Scan for the cell matching the given text and deliver its [X, Y] coordinate at center. 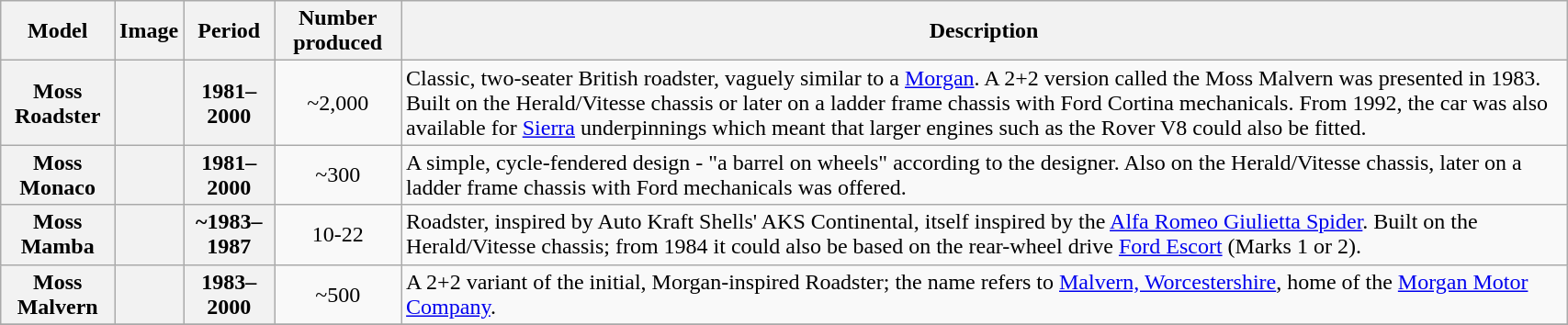
Number produced [338, 31]
~500 [338, 294]
~300 [338, 174]
Moss Roadster [58, 103]
10-22 [338, 235]
Description [985, 31]
Moss Malvern [58, 294]
Moss Monaco [58, 174]
Model [58, 31]
~1983–1987 [230, 235]
1983–2000 [230, 294]
A 2+2 variant of the initial, Morgan-inspired Roadster; the name refers to Malvern, Worcestershire, home of the Morgan Motor Company. [985, 294]
Period [230, 31]
~2,000 [338, 103]
Moss Mamba [58, 235]
Image [149, 31]
